From the cell containing the given text, extract its center point as (x, y) coordinate. 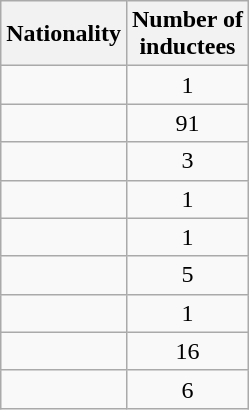
Nationality (64, 34)
91 (187, 123)
Number ofinductees (187, 34)
3 (187, 161)
5 (187, 275)
16 (187, 351)
6 (187, 389)
